Output the [x, y] coordinate of the center of the cell containing the given text.  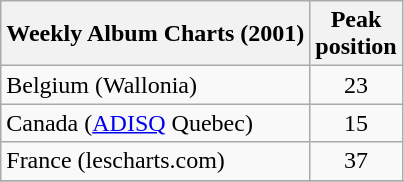
Weekly Album Charts (2001) [156, 34]
Peakposition [356, 34]
France (lescharts.com) [156, 161]
37 [356, 161]
23 [356, 85]
Belgium (Wallonia) [156, 85]
Canada (ADISQ Quebec) [156, 123]
15 [356, 123]
